Scan for the cell matching the given text and deliver its (X, Y) coordinate at center. 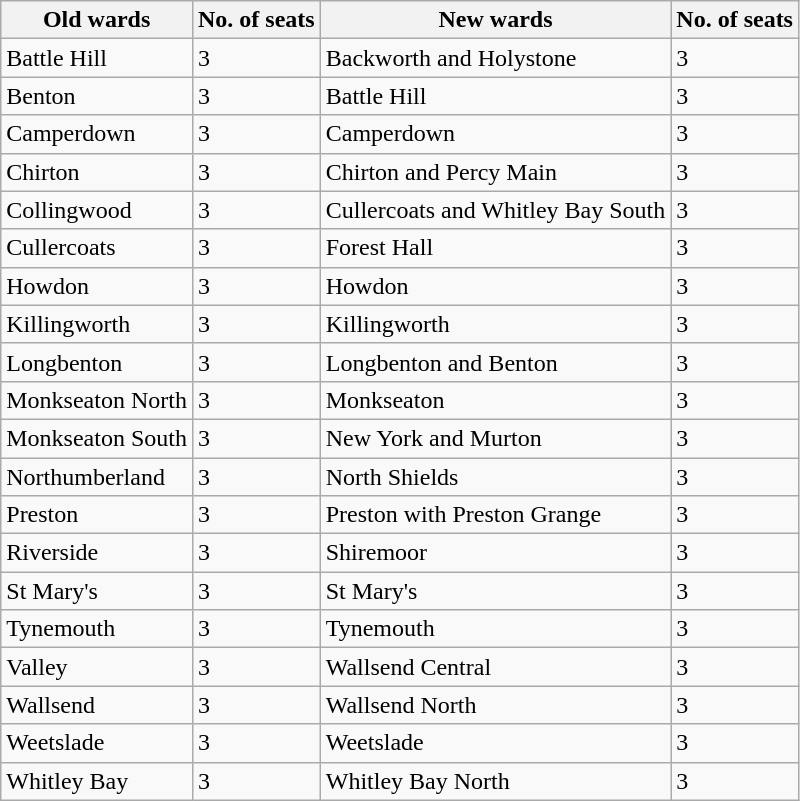
Forest Hall (496, 248)
Collingwood (97, 210)
Whitley Bay North (496, 781)
Chirton and Percy Main (496, 172)
Longbenton and Benton (496, 362)
Whitley Bay (97, 781)
Chirton (97, 172)
Cullercoats and Whitley Bay South (496, 210)
Wallsend Central (496, 667)
Cullercoats (97, 248)
Longbenton (97, 362)
Valley (97, 667)
North Shields (496, 477)
New York and Murton (496, 438)
Wallsend North (496, 705)
Preston with Preston Grange (496, 515)
Wallsend (97, 705)
Riverside (97, 553)
Benton (97, 96)
Monkseaton North (97, 400)
Backworth and Holystone (496, 58)
Preston (97, 515)
Old wards (97, 20)
Shiremoor (496, 553)
New wards (496, 20)
Monkseaton South (97, 438)
Northumberland (97, 477)
Monkseaton (496, 400)
